Locate the cell with the specified text and output its [X, Y] center coordinate. 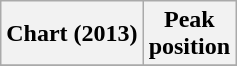
Peakposition [189, 34]
Chart (2013) [72, 34]
